Determine the (x, y) coordinate at the center of the cell enclosing the given text.  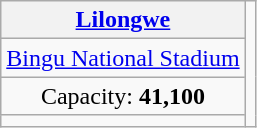
Capacity: 41,100 (123, 96)
Bingu National Stadium (123, 58)
Lilongwe (123, 20)
